Search for the cell housing the specified text and yield its (x, y) center coordinate. 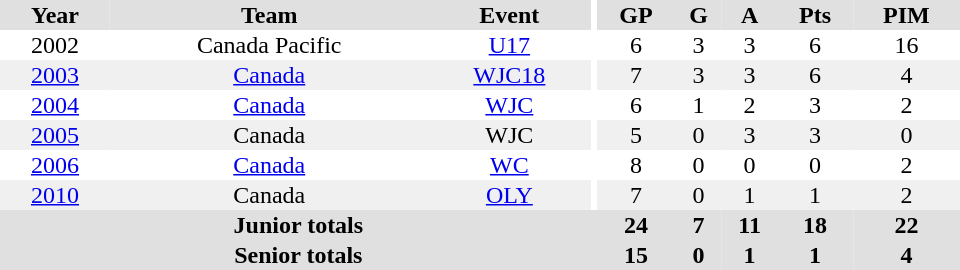
WJC18 (509, 75)
8 (636, 165)
U17 (509, 45)
WC (509, 165)
A (750, 15)
2004 (55, 105)
2002 (55, 45)
24 (636, 225)
Year (55, 15)
22 (906, 225)
GP (636, 15)
Event (509, 15)
5 (636, 135)
Junior totals (298, 225)
2003 (55, 75)
16 (906, 45)
2006 (55, 165)
2005 (55, 135)
Team (269, 15)
Canada Pacific (269, 45)
G (698, 15)
PIM (906, 15)
Senior totals (298, 255)
15 (636, 255)
11 (750, 225)
Pts (814, 15)
OLY (509, 195)
2010 (55, 195)
18 (814, 225)
